Find where the given text appears and provide that cell's center as [X, Y] coordinate. 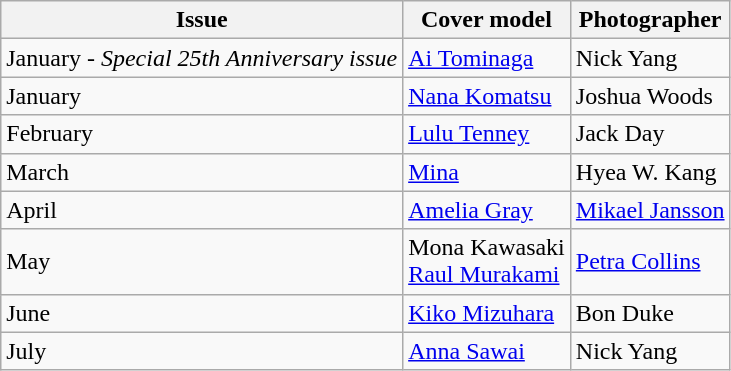
Mona Kawasaki Raul Murakami [487, 262]
February [202, 134]
January [202, 96]
Anna Sawai [487, 351]
Cover model [487, 20]
Amelia Gray [487, 210]
January - Special 25th Anniversary issue [202, 58]
Kiko Mizuhara [487, 313]
Nana Komatsu [487, 96]
Issue [202, 20]
Joshua Woods [650, 96]
Lulu Tenney [487, 134]
Petra Collins [650, 262]
March [202, 172]
Photographer [650, 20]
April [202, 210]
July [202, 351]
Ai Tominaga [487, 58]
Mikael Jansson [650, 210]
Hyea W. Kang [650, 172]
May [202, 262]
Mina [487, 172]
June [202, 313]
Jack Day [650, 134]
Bon Duke [650, 313]
